Search for the cell housing the specified text and yield its (x, y) center coordinate. 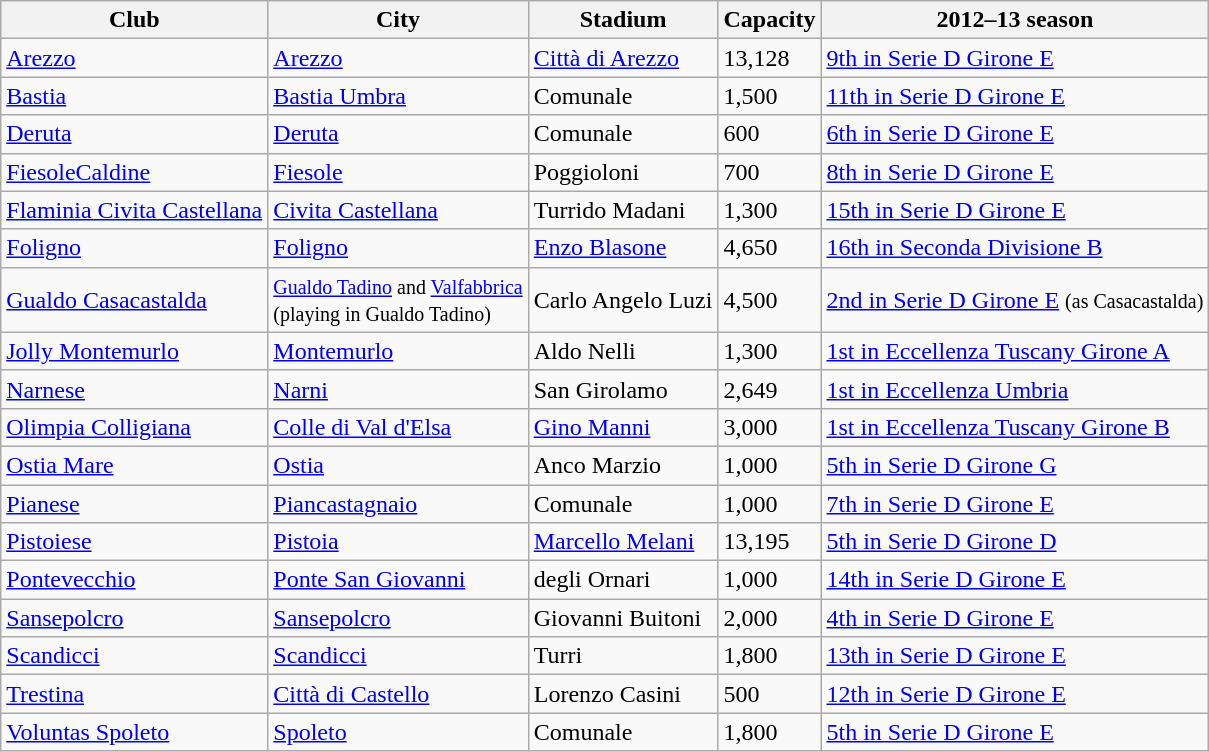
1st in Eccellenza Tuscany Girone A (1015, 351)
Ostia Mare (134, 465)
8th in Serie D Girone E (1015, 172)
Bastia (134, 96)
Marcello Melani (623, 542)
13th in Serie D Girone E (1015, 656)
11th in Serie D Girone E (1015, 96)
Enzo Blasone (623, 248)
Pistoia (398, 542)
Montemurlo (398, 351)
San Girolamo (623, 389)
2,649 (770, 389)
Gualdo Tadino and Valfabbrica(playing in Gualdo Tadino) (398, 300)
600 (770, 134)
1,500 (770, 96)
16th in Seconda Divisione B (1015, 248)
4th in Serie D Girone E (1015, 618)
Flaminia Civita Castellana (134, 210)
Città di Arezzo (623, 58)
12th in Serie D Girone E (1015, 694)
FiesoleCaldine (134, 172)
Aldo Nelli (623, 351)
Pistoiese (134, 542)
Pontevecchio (134, 580)
7th in Serie D Girone E (1015, 503)
5th in Serie D Girone G (1015, 465)
6th in Serie D Girone E (1015, 134)
Jolly Montemurlo (134, 351)
Piancastagnaio (398, 503)
Ponte San Giovanni (398, 580)
Anco Marzio (623, 465)
City (398, 20)
5th in Serie D Girone D (1015, 542)
2,000 (770, 618)
Gualdo Casacastalda (134, 300)
Lorenzo Casini (623, 694)
Narni (398, 389)
9th in Serie D Girone E (1015, 58)
Ostia (398, 465)
Turri (623, 656)
700 (770, 172)
Poggioloni (623, 172)
1st in Eccellenza Tuscany Girone B (1015, 427)
Stadium (623, 20)
Gino Manni (623, 427)
Capacity (770, 20)
2nd in Serie D Girone E (as Casacastalda) (1015, 300)
Club (134, 20)
Civita Castellana (398, 210)
Carlo Angelo Luzi (623, 300)
1st in Eccellenza Umbria (1015, 389)
Bastia Umbra (398, 96)
5th in Serie D Girone E (1015, 732)
13,195 (770, 542)
Pianese (134, 503)
14th in Serie D Girone E (1015, 580)
Voluntas Spoleto (134, 732)
degli Ornari (623, 580)
Giovanni Buitoni (623, 618)
Colle di Val d'Elsa (398, 427)
Fiesole (398, 172)
4,650 (770, 248)
Spoleto (398, 732)
15th in Serie D Girone E (1015, 210)
2012–13 season (1015, 20)
Narnese (134, 389)
3,000 (770, 427)
13,128 (770, 58)
Città di Castello (398, 694)
500 (770, 694)
Turrido Madani (623, 210)
Trestina (134, 694)
4,500 (770, 300)
Olimpia Colligiana (134, 427)
